Identify which cell holds the provided text, then report its [X, Y] central coordinate. 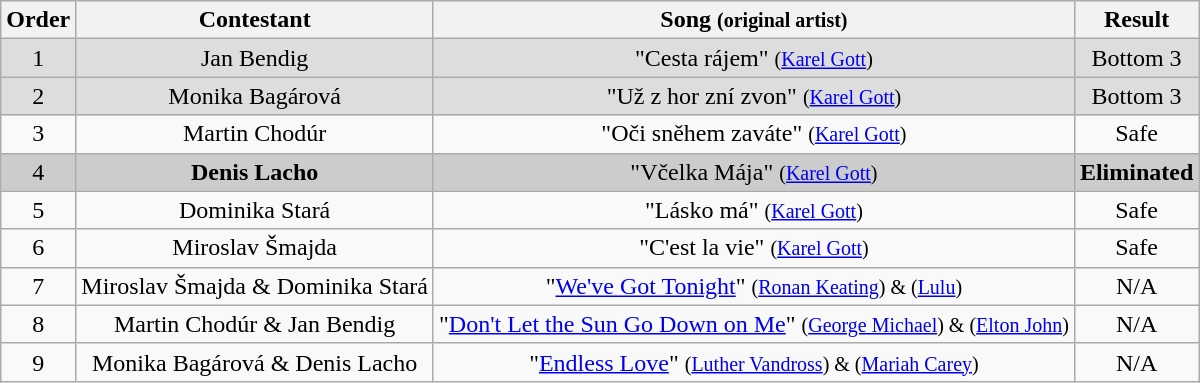
9 [38, 362]
Monika Bagárová & Denis Lacho [255, 362]
Martin Chodúr & Jan Bendig [255, 324]
Martin Chodúr [255, 134]
"Už z hor zní zvon" (Karel Gott) [754, 96]
"Lásko má" (Karel Gott) [754, 210]
8 [38, 324]
6 [38, 248]
4 [38, 172]
Monika Bagárová [255, 96]
3 [38, 134]
Denis Lacho [255, 172]
"Oči sněhem zaváte" (Karel Gott) [754, 134]
7 [38, 286]
1 [38, 58]
Miroslav Šmajda [255, 248]
"We've Got Tonight" (Ronan Keating) & (Lulu) [754, 286]
Miroslav Šmajda & Dominika Stará [255, 286]
"Don't Let the Sun Go Down on Me" (George Michael) & (Elton John) [754, 324]
Eliminated [1136, 172]
"C'est la vie" (Karel Gott) [754, 248]
Dominika Stará [255, 210]
"Cesta rájem" (Karel Gott) [754, 58]
Jan Bendig [255, 58]
2 [38, 96]
"Včelka Mája" (Karel Gott) [754, 172]
"Endless Love" (Luther Vandross) & (Mariah Carey) [754, 362]
Contestant [255, 20]
Song (original artist) [754, 20]
Order [38, 20]
Result [1136, 20]
5 [38, 210]
